Output the [X, Y] coordinate of the center of the cell containing the given text.  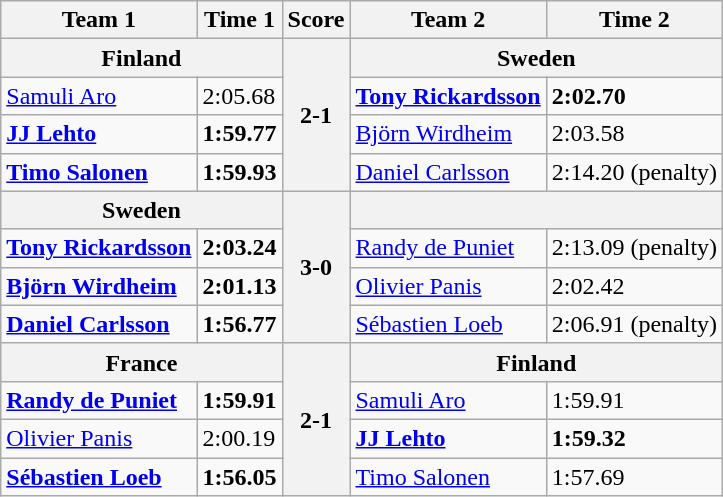
2:03.58 [634, 134]
1:59.77 [240, 134]
2:02.42 [634, 286]
3-0 [316, 267]
1:59.32 [634, 438]
Team 2 [448, 20]
Time 2 [634, 20]
1:57.69 [634, 477]
Score [316, 20]
2:01.13 [240, 286]
2:06.91 (penalty) [634, 324]
1:56.77 [240, 324]
2:02.70 [634, 96]
2:14.20 (penalty) [634, 172]
Time 1 [240, 20]
Team 1 [99, 20]
2:03.24 [240, 248]
2:00.19 [240, 438]
2:05.68 [240, 96]
1:56.05 [240, 477]
1:59.93 [240, 172]
France [142, 362]
2:13.09 (penalty) [634, 248]
